For the text-containing cell, return its midpoint in (x, y) coordinate format. 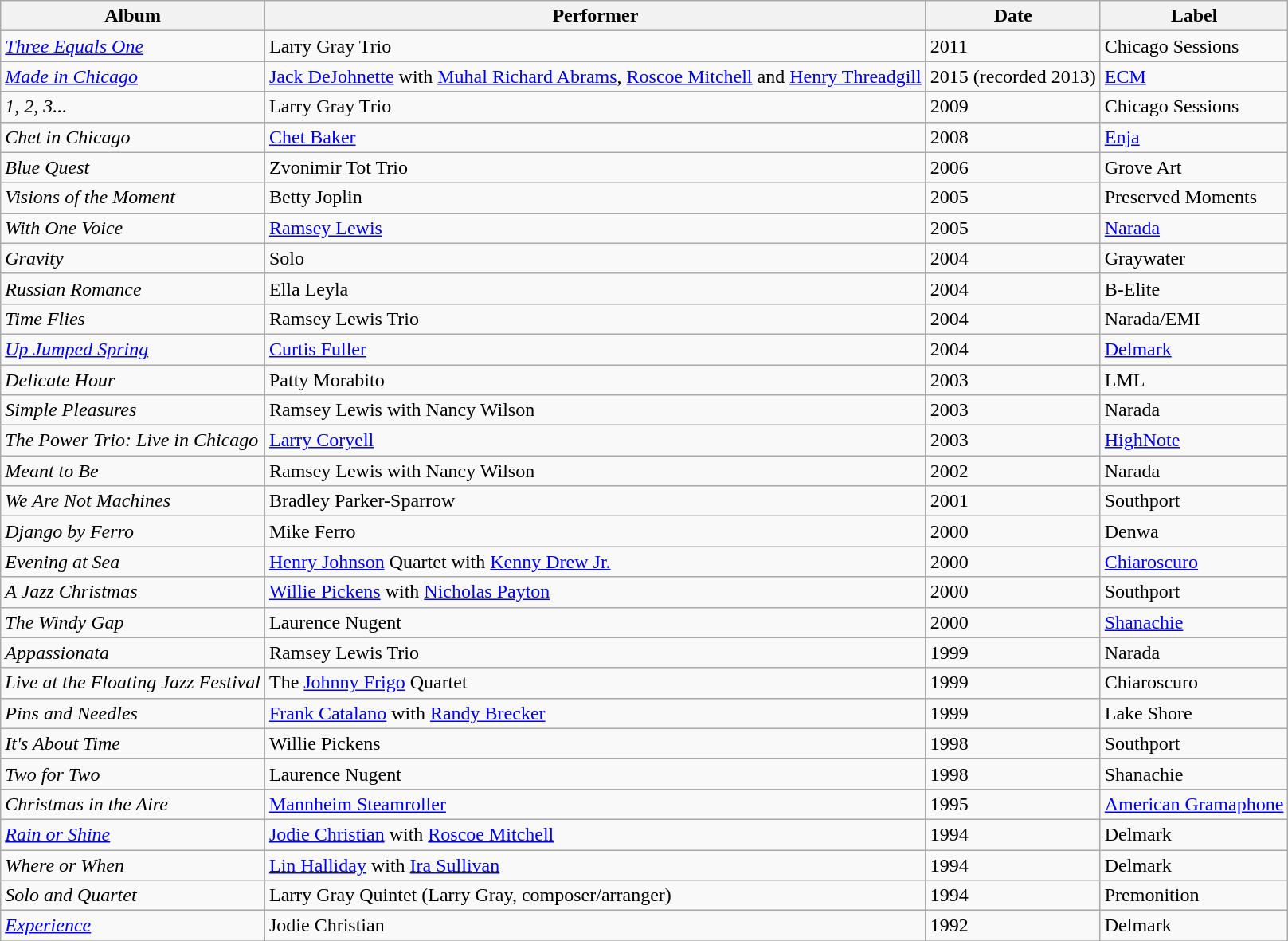
American Gramaphone (1194, 804)
Christmas in the Aire (133, 804)
Where or When (133, 865)
Patty Morabito (595, 380)
HighNote (1194, 441)
Zvonimir Tot Trio (595, 167)
Jodie Christian with Roscoe Mitchell (595, 834)
Jack DeJohnette with Muhal Richard Abrams, Roscoe Mitchell and Henry Threadgill (595, 76)
ECM (1194, 76)
It's About Time (133, 743)
Chet Baker (595, 137)
Three Equals One (133, 46)
2009 (1013, 107)
B-Elite (1194, 288)
Appassionata (133, 653)
Preserved Moments (1194, 198)
Willie Pickens with Nicholas Payton (595, 592)
We Are Not Machines (133, 501)
Pins and Needles (133, 713)
2008 (1013, 137)
Delicate Hour (133, 380)
Performer (595, 16)
Solo (595, 258)
1992 (1013, 926)
Two for Two (133, 774)
Enja (1194, 137)
Chet in Chicago (133, 137)
Time Flies (133, 319)
Narada/EMI (1194, 319)
Blue Quest (133, 167)
Label (1194, 16)
1, 2, 3... (133, 107)
Grove Art (1194, 167)
Live at the Floating Jazz Festival (133, 683)
Up Jumped Spring (133, 349)
Lin Halliday with Ira Sullivan (595, 865)
Mannheim Steamroller (595, 804)
Album (133, 16)
The Power Trio: Live in Chicago (133, 441)
Django by Ferro (133, 531)
Premonition (1194, 896)
1995 (1013, 804)
Willie Pickens (595, 743)
2006 (1013, 167)
Russian Romance (133, 288)
A Jazz Christmas (133, 592)
Gravity (133, 258)
Visions of the Moment (133, 198)
Betty Joplin (595, 198)
Rain or Shine (133, 834)
Henry Johnson Quartet with Kenny Drew Jr. (595, 562)
Ramsey Lewis (595, 228)
Solo and Quartet (133, 896)
Experience (133, 926)
Bradley Parker-Sparrow (595, 501)
Date (1013, 16)
2015 (recorded 2013) (1013, 76)
Curtis Fuller (595, 349)
The Windy Gap (133, 622)
Larry Gray Quintet (Larry Gray, composer/arranger) (595, 896)
The Johnny Frigo Quartet (595, 683)
Evening at Sea (133, 562)
With One Voice (133, 228)
Larry Coryell (595, 441)
Meant to Be (133, 471)
Lake Shore (1194, 713)
Simple Pleasures (133, 410)
2001 (1013, 501)
Graywater (1194, 258)
Made in Chicago (133, 76)
2002 (1013, 471)
Ella Leyla (595, 288)
2011 (1013, 46)
Denwa (1194, 531)
Frank Catalano with Randy Brecker (595, 713)
Jodie Christian (595, 926)
Mike Ferro (595, 531)
LML (1194, 380)
